Scan for the cell matching the given text and deliver its (x, y) coordinate at center. 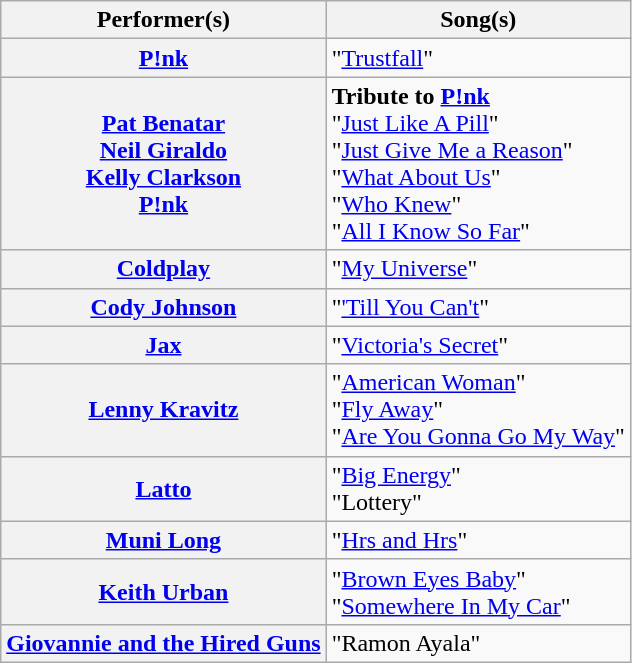
Keith Urban (164, 592)
"Big Energy""Lottery" (478, 488)
"Ramon Ayala" (478, 643)
"Victoria's Secret" (478, 345)
"My Universe" (478, 269)
Coldplay (164, 269)
"American Woman""Fly Away""Are You Gonna Go My Way" (478, 410)
Latto (164, 488)
"Trustfall" (478, 58)
"'Till You Can't" (478, 307)
Jax (164, 345)
Performer(s) (164, 20)
Lenny Kravitz (164, 410)
Giovannie and the Hired Guns (164, 643)
Tribute to P!nk"Just Like A Pill" "Just Give Me a Reason" "What About Us""Who Knew""All I Know So Far" (478, 164)
Cody Johnson (164, 307)
Pat BenatarNeil GiraldoKelly ClarksonP!nk (164, 164)
"Hrs and Hrs" (478, 540)
Song(s) (478, 20)
P!nk (164, 58)
Muni Long (164, 540)
"Brown Eyes Baby""Somewhere In My Car" (478, 592)
